From the cell containing the given text, extract its center point as (x, y) coordinate. 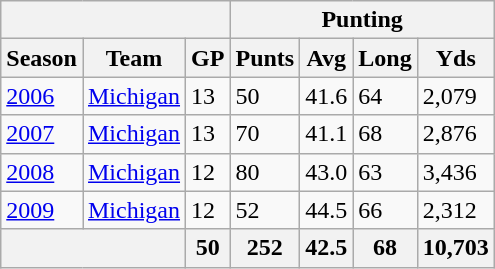
2009 (42, 210)
Long (385, 58)
66 (385, 210)
52 (265, 210)
Season (42, 58)
43.0 (326, 172)
3,436 (456, 172)
GP (208, 58)
2008 (42, 172)
2,876 (456, 134)
Punting (362, 20)
Team (134, 58)
10,703 (456, 248)
Yds (456, 58)
2,312 (456, 210)
2,079 (456, 96)
2007 (42, 134)
63 (385, 172)
41.6 (326, 96)
41.1 (326, 134)
2006 (42, 96)
Punts (265, 58)
42.5 (326, 248)
80 (265, 172)
64 (385, 96)
Avg (326, 58)
70 (265, 134)
252 (265, 248)
44.5 (326, 210)
